For the text-containing cell, return its midpoint in (X, Y) coordinate format. 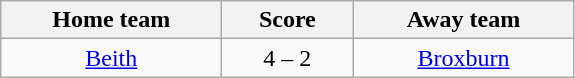
Broxburn (464, 58)
Away team (464, 20)
Score (288, 20)
Home team (112, 20)
4 – 2 (288, 58)
Beith (112, 58)
